Capture the cell that displays the provided text and extract its [X, Y] central coordinate. 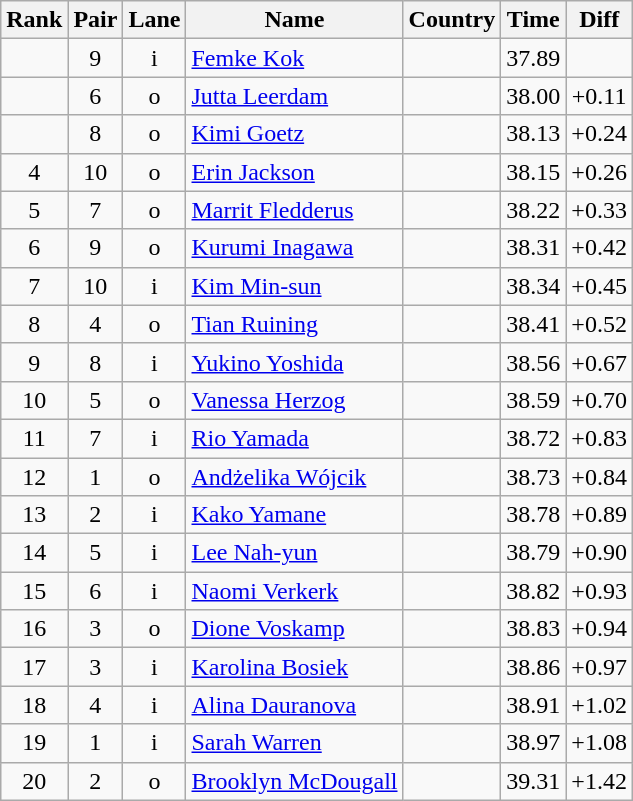
+1.08 [600, 743]
Yukino Yoshida [294, 362]
38.00 [534, 96]
19 [34, 743]
+0.11 [600, 96]
+0.45 [600, 286]
14 [34, 553]
+0.90 [600, 553]
Brooklyn McDougall [294, 781]
38.82 [534, 591]
38.13 [534, 134]
Name [294, 20]
Alina Dauranova [294, 705]
Tian Ruining [294, 324]
38.79 [534, 553]
38.73 [534, 477]
38.22 [534, 210]
Dione Voskamp [294, 629]
Kim Min-sun [294, 286]
38.59 [534, 400]
+0.84 [600, 477]
Jutta Leerdam [294, 96]
Femke Kok [294, 58]
Lane [154, 20]
+0.70 [600, 400]
+0.93 [600, 591]
Country [452, 20]
38.34 [534, 286]
+0.97 [600, 667]
20 [34, 781]
17 [34, 667]
Kimi Goetz [294, 134]
Karolina Bosiek [294, 667]
+0.67 [600, 362]
15 [34, 591]
+0.52 [600, 324]
+0.26 [600, 172]
38.41 [534, 324]
+0.24 [600, 134]
Diff [600, 20]
Rank [34, 20]
+0.42 [600, 248]
+1.02 [600, 705]
+0.33 [600, 210]
39.31 [534, 781]
Kako Yamane [294, 515]
+1.42 [600, 781]
13 [34, 515]
16 [34, 629]
Time [534, 20]
38.97 [534, 743]
Pair [96, 20]
Lee Nah-yun [294, 553]
12 [34, 477]
11 [34, 438]
Rio Yamada [294, 438]
+0.83 [600, 438]
+0.94 [600, 629]
Naomi Verkerk [294, 591]
Vanessa Herzog [294, 400]
+0.89 [600, 515]
37.89 [534, 58]
38.78 [534, 515]
38.56 [534, 362]
38.72 [534, 438]
Marrit Fledderus [294, 210]
38.86 [534, 667]
38.83 [534, 629]
Sarah Warren [294, 743]
18 [34, 705]
Erin Jackson [294, 172]
Kurumi Inagawa [294, 248]
38.91 [534, 705]
38.15 [534, 172]
38.31 [534, 248]
Andżelika Wójcik [294, 477]
